Capture the cell that displays the provided text and extract its (X, Y) central coordinate. 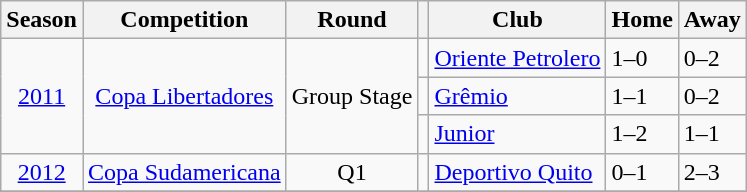
2011 (42, 96)
Junior (518, 134)
0–1 (642, 172)
Oriente Petrolero (518, 58)
Season (42, 20)
Group Stage (352, 96)
Q1 (352, 172)
Copa Sudamericana (184, 172)
Away (712, 20)
Round (352, 20)
2012 (42, 172)
1–0 (642, 58)
2–3 (712, 172)
Copa Libertadores (184, 96)
Competition (184, 20)
Grêmio (518, 96)
Home (642, 20)
Club (518, 20)
1–2 (642, 134)
Deportivo Quito (518, 172)
